For the text-containing cell, return its midpoint in [x, y] coordinate format. 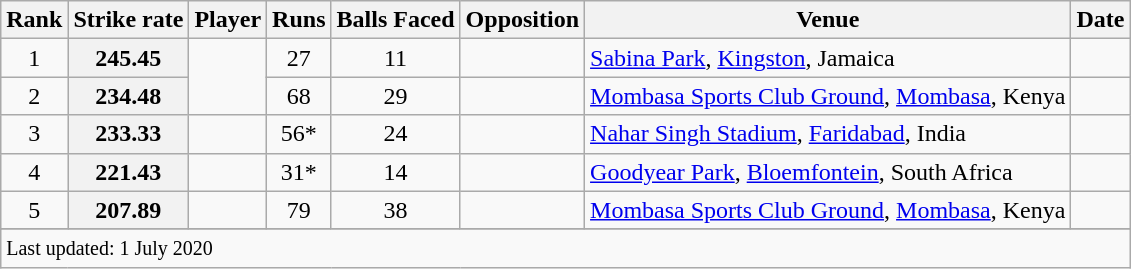
29 [396, 96]
1 [34, 58]
Goodyear Park, Bloemfontein, South Africa [828, 172]
Strike rate [128, 20]
31* [299, 172]
Player [228, 20]
24 [396, 134]
Last updated: 1 July 2020 [566, 248]
27 [299, 58]
38 [396, 210]
79 [299, 210]
233.33 [128, 134]
5 [34, 210]
221.43 [128, 172]
68 [299, 96]
245.45 [128, 58]
Balls Faced [396, 20]
Rank [34, 20]
Sabina Park, Kingston, Jamaica [828, 58]
Nahar Singh Stadium, Faridabad, India [828, 134]
Venue [828, 20]
234.48 [128, 96]
11 [396, 58]
14 [396, 172]
Opposition [522, 20]
2 [34, 96]
Runs [299, 20]
4 [34, 172]
3 [34, 134]
207.89 [128, 210]
Date [1100, 20]
56* [299, 134]
